Detect which cell encompasses the target text, then output its [x, y] center coordinate. 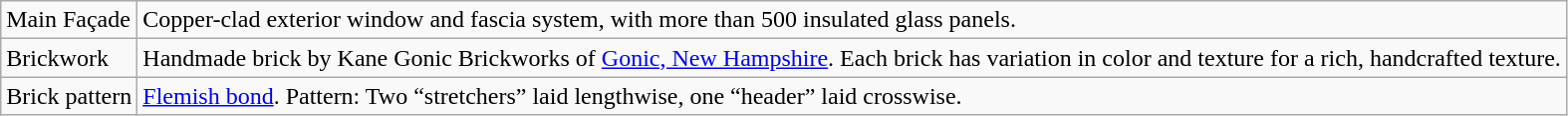
Copper-clad exterior window and fascia system, with more than 500 insulated glass panels. [853, 20]
Handmade brick by Kane Gonic Brickworks of Gonic, New Hampshire. Each brick has variation in color and texture for a rich, handcrafted texture. [853, 58]
Flemish bond. Pattern: Two “stretchers” laid lengthwise, one “header” laid crosswise. [853, 96]
Main Façade [70, 20]
Brick pattern [70, 96]
Brickwork [70, 58]
